Identify which cell holds the provided text, then report its [x, y] central coordinate. 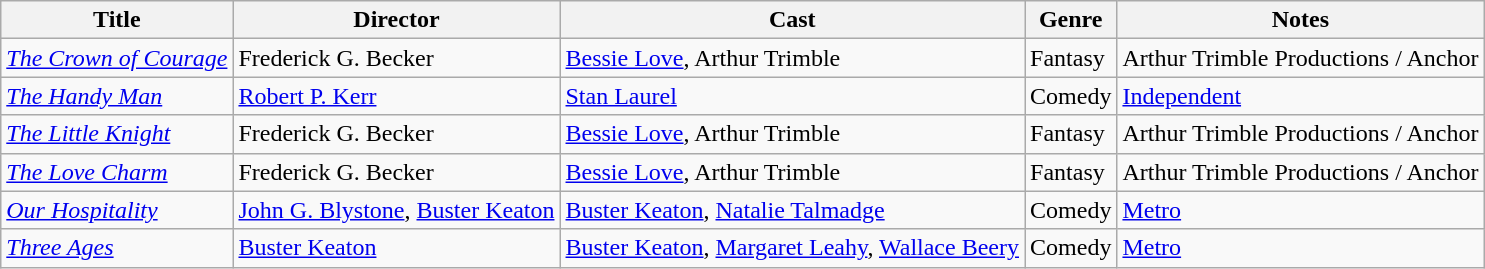
Stan Laurel [792, 96]
Our Hospitality [117, 210]
Notes [1300, 20]
Buster Keaton [396, 248]
John G. Blystone, Buster Keaton [396, 210]
Genre [1071, 20]
The Handy Man [117, 96]
Director [396, 20]
Buster Keaton, Margaret Leahy, Wallace Beery [792, 248]
Robert P. Kerr [396, 96]
Buster Keaton, Natalie Talmadge [792, 210]
Title [117, 20]
Cast [792, 20]
The Little Knight [117, 134]
The Love Charm [117, 172]
Independent [1300, 96]
Three Ages [117, 248]
The Crown of Courage [117, 58]
